Provide the (X, Y) coordinate of the cell's center where the given text is located.  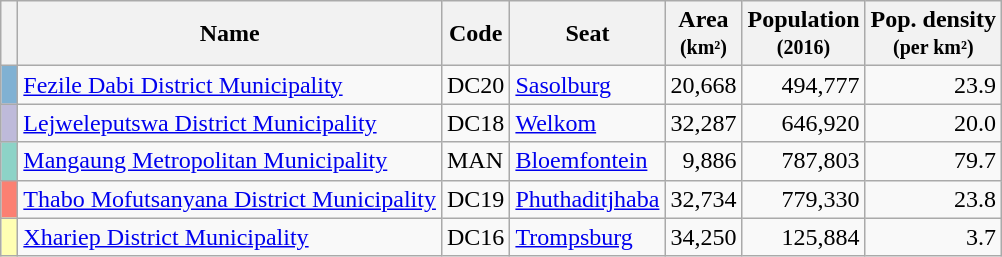
Thabo Mofutsanyana District Municipality (230, 199)
494,777 (804, 85)
Code (475, 34)
Phuthaditjhaba (588, 199)
DC19 (475, 199)
32,734 (704, 199)
DC20 (475, 85)
646,920 (804, 123)
Area(km²) (704, 34)
Pop. density(per km²) (933, 34)
DC16 (475, 237)
787,803 (804, 161)
Bloemfontein (588, 161)
Welkom (588, 123)
23.8 (933, 199)
20,668 (704, 85)
20.0 (933, 123)
Lejweleputswa District Municipality (230, 123)
MAN (475, 161)
Trompsburg (588, 237)
779,330 (804, 199)
32,287 (704, 123)
Population(2016) (804, 34)
Name (230, 34)
Sasolburg (588, 85)
125,884 (804, 237)
Fezile Dabi District Municipality (230, 85)
DC18 (475, 123)
79.7 (933, 161)
23.9 (933, 85)
Mangaung Metropolitan Municipality (230, 161)
3.7 (933, 237)
9,886 (704, 161)
34,250 (704, 237)
Xhariep District Municipality (230, 237)
Seat (588, 34)
